Search for the cell housing the specified text and yield its (X, Y) center coordinate. 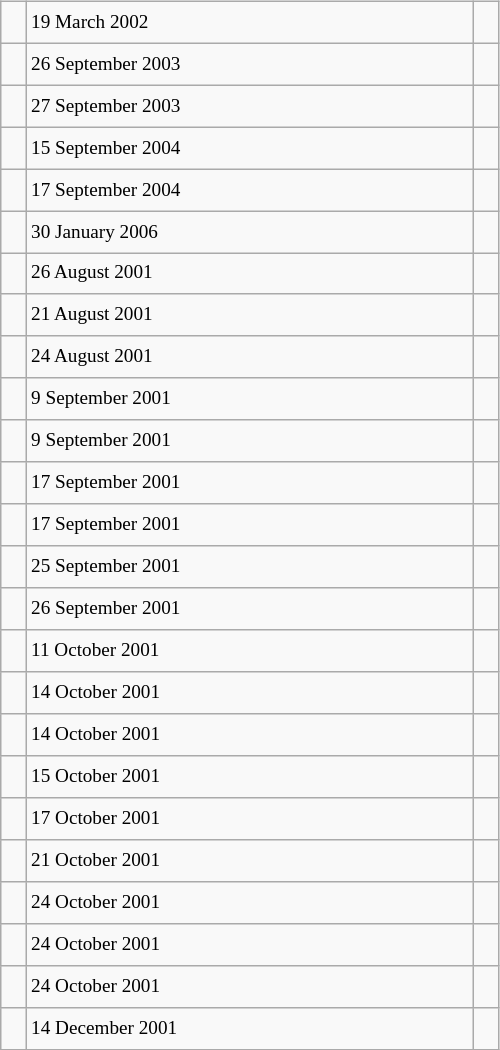
15 September 2004 (249, 148)
25 September 2001 (249, 567)
19 March 2002 (249, 22)
27 September 2003 (249, 106)
30 January 2006 (249, 232)
26 August 2001 (249, 274)
21 October 2001 (249, 861)
14 December 2001 (249, 1028)
15 October 2001 (249, 777)
11 October 2001 (249, 651)
26 September 2003 (249, 64)
26 September 2001 (249, 609)
21 August 2001 (249, 315)
17 September 2004 (249, 190)
17 October 2001 (249, 819)
24 August 2001 (249, 357)
